Pinpoint the cell where the given text exists, returning its [X, Y] midpoint coordinate. 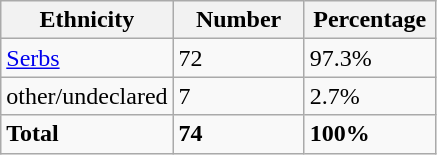
2.7% [370, 96]
Serbs [87, 58]
Percentage [370, 20]
97.3% [370, 58]
Ethnicity [87, 20]
7 [238, 96]
Number [238, 20]
100% [370, 134]
72 [238, 58]
Total [87, 134]
74 [238, 134]
other/undeclared [87, 96]
